Return (X, Y) of the center of cell containing provided text 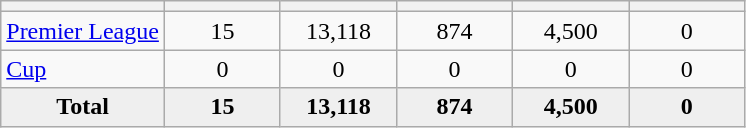
Premier League (83, 31)
Cup (83, 69)
Total (83, 107)
